Search for the cell housing the specified text and yield its (x, y) center coordinate. 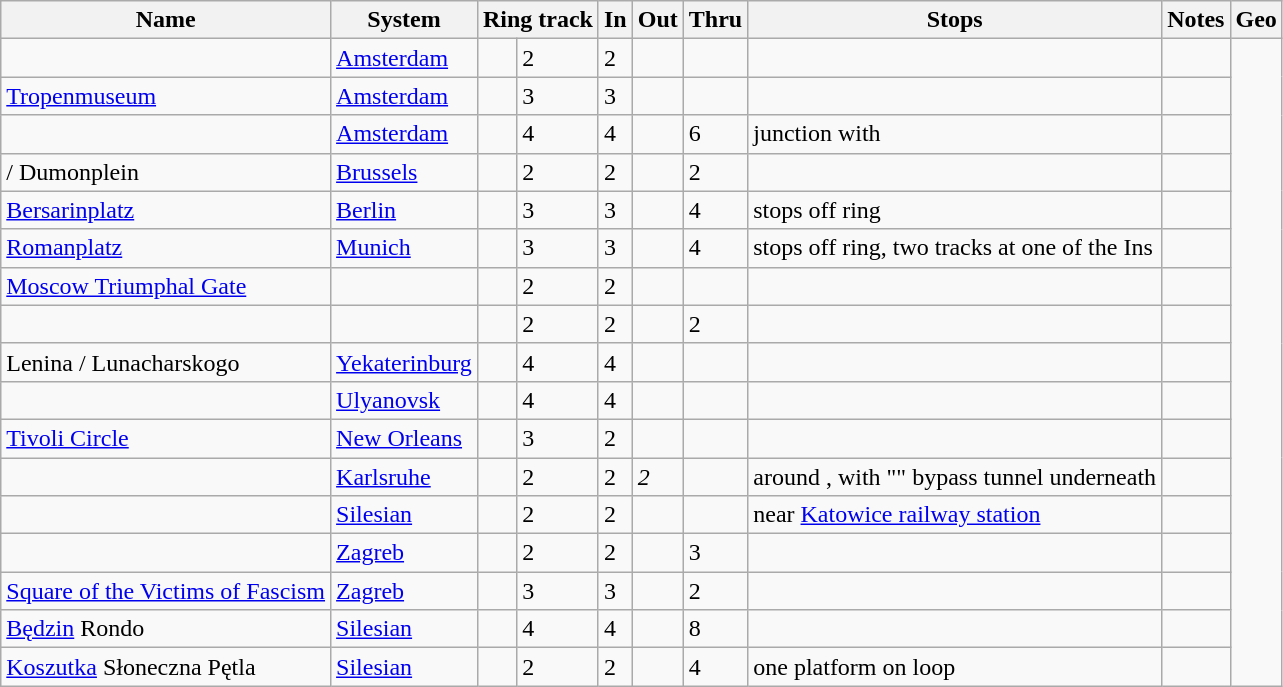
stops off ring (955, 210)
Tivoli Circle (166, 438)
New Orleans (404, 438)
stops off ring, two tracks at one of the Ins (955, 248)
Tropenmuseum (166, 96)
System (404, 20)
Geo (1256, 20)
around , with "" bypass tunnel underneath (955, 477)
Będzin Rondo (166, 629)
Stops (955, 20)
Moscow Triumphal Gate (166, 286)
one platform on loop (955, 667)
6 (715, 134)
Ring track (538, 20)
Out (658, 20)
Thru (715, 20)
junction with (955, 134)
8 (715, 629)
In (615, 20)
near Katowice railway station (955, 515)
Square of the Victims of Fascism (166, 591)
Notes (1196, 20)
Brussels (404, 172)
Koszutka Słoneczna Pętla (166, 667)
Romanplatz (166, 248)
Lenina / Lunacharskogo (166, 362)
Bersarinplatz (166, 210)
Name (166, 20)
/ Dumonplein (166, 172)
Ulyanovsk (404, 400)
Munich (404, 248)
Yekaterinburg (404, 362)
Berlin (404, 210)
Karlsruhe (404, 477)
